Pinpoint the cell where the given text exists, returning its [X, Y] midpoint coordinate. 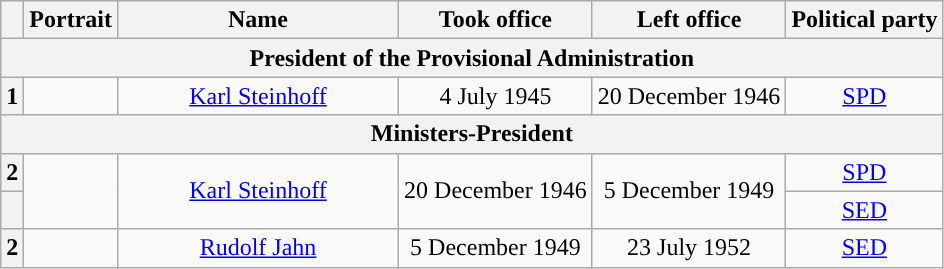
1 [12, 96]
Political party [864, 20]
Took office [496, 20]
President of the Provisional Administration [472, 58]
Portrait [71, 20]
Ministers-President [472, 134]
Rudolf Jahn [258, 248]
Left office [689, 20]
Name [258, 20]
23 July 1952 [689, 248]
4 July 1945 [496, 96]
